Locate the cell with the specified text and output its (x, y) center coordinate. 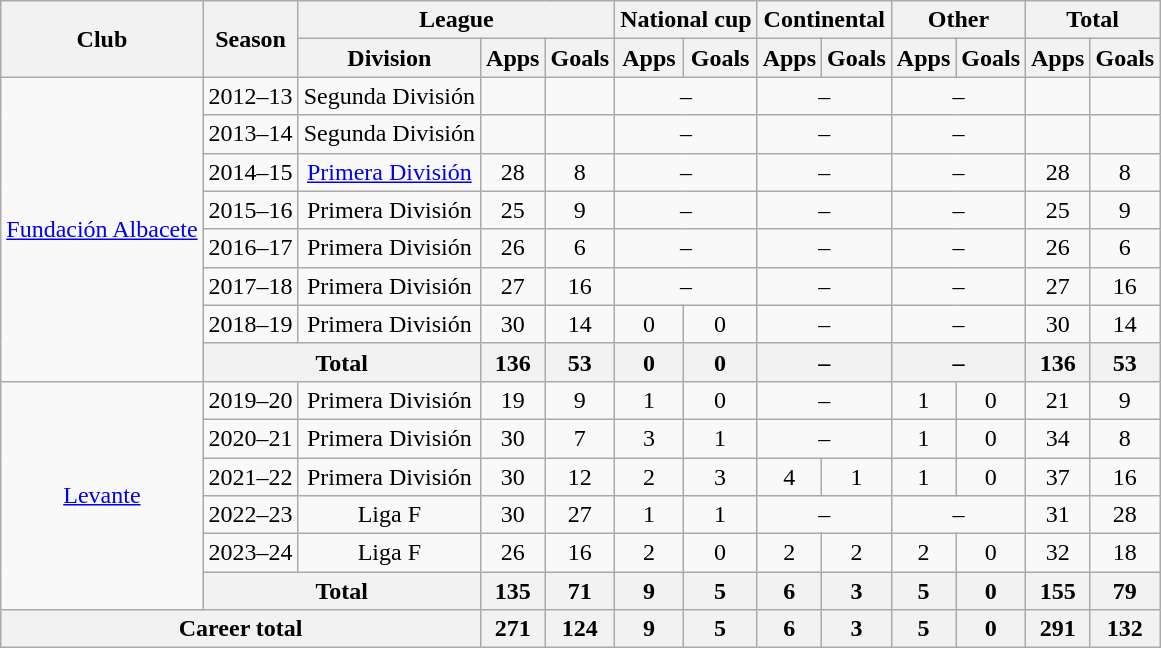
21 (1058, 400)
34 (1058, 438)
291 (1058, 629)
2018–19 (250, 324)
135 (513, 591)
2016–17 (250, 248)
79 (1125, 591)
2021–22 (250, 477)
37 (1058, 477)
Fundación Albacete (102, 229)
124 (580, 629)
Season (250, 39)
2013–14 (250, 134)
2015–16 (250, 210)
7 (580, 438)
Career total (241, 629)
Division (389, 58)
2019–20 (250, 400)
4 (789, 477)
2020–21 (250, 438)
2017–18 (250, 286)
Continental (824, 20)
Other (958, 20)
132 (1125, 629)
National cup (686, 20)
12 (580, 477)
19 (513, 400)
18 (1125, 553)
32 (1058, 553)
2022–23 (250, 515)
Levante (102, 495)
2023–24 (250, 553)
31 (1058, 515)
Club (102, 39)
2014–15 (250, 172)
2012–13 (250, 96)
League (456, 20)
155 (1058, 591)
71 (580, 591)
271 (513, 629)
